For the text-containing cell, return its midpoint in [x, y] coordinate format. 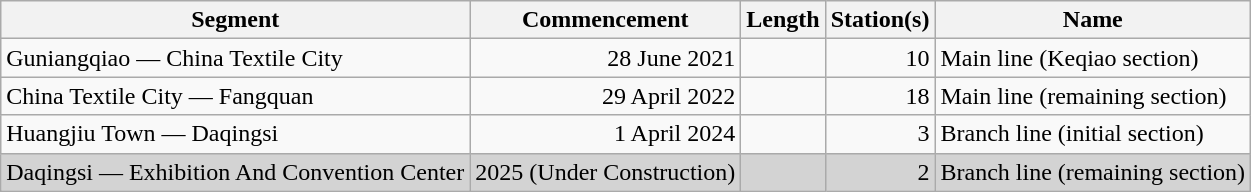
Commencement [606, 20]
28 June 2021 [606, 58]
China Textile City — Fangquan [236, 96]
Length [783, 20]
Name [1093, 20]
2 [880, 172]
29 April 2022 [606, 96]
18 [880, 96]
Branch line (initial section) [1093, 134]
Guniangqiao — China Textile City [236, 58]
3 [880, 134]
2025 (Under Construction) [606, 172]
1 April 2024 [606, 134]
10 [880, 58]
Main line (Keqiao section) [1093, 58]
Main line (remaining section) [1093, 96]
Station(s) [880, 20]
Daqingsi — Exhibition And Convention Center [236, 172]
Branch line (remaining section) [1093, 172]
Segment [236, 20]
Huangjiu Town — Daqingsi [236, 134]
